Return (X, Y) of the center of cell containing provided text 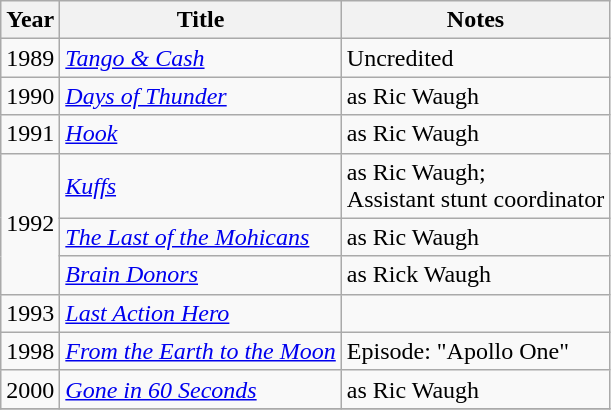
1989 (30, 58)
2000 (30, 389)
Gone in 60 Seconds (200, 389)
Notes (475, 20)
as Ric Waugh;Assistant stunt coordinator (475, 186)
Brain Donors (200, 275)
Uncredited (475, 58)
Kuffs (200, 186)
1998 (30, 351)
1993 (30, 313)
Year (30, 20)
Last Action Hero (200, 313)
The Last of the Mohicans (200, 237)
1990 (30, 96)
Days of Thunder (200, 96)
1991 (30, 134)
as Rick Waugh (475, 275)
Title (200, 20)
Hook (200, 134)
1992 (30, 224)
Tango & Cash (200, 58)
Episode: "Apollo One" (475, 351)
From the Earth to the Moon (200, 351)
